Pinpoint the cell where the given text exists, returning its [x, y] midpoint coordinate. 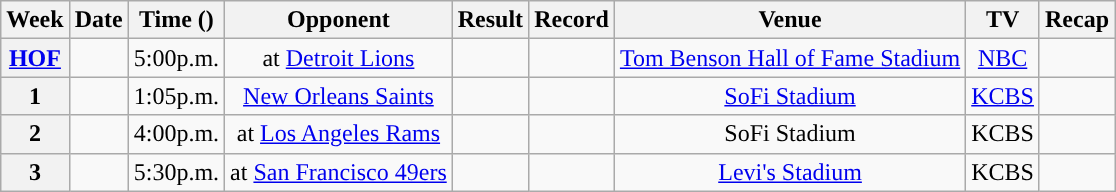
at Detroit Lions [339, 58]
TV [1003, 20]
1:05p.m. [176, 96]
1 [35, 96]
Week [35, 20]
Date [98, 20]
HOF [35, 58]
Result [490, 20]
NBC [1003, 58]
at San Francisco 49ers [339, 172]
5:00p.m. [176, 58]
Venue [790, 20]
5:30p.m. [176, 172]
3 [35, 172]
Opponent [339, 20]
Time () [176, 20]
Tom Benson Hall of Fame Stadium [790, 58]
Recap [1076, 20]
at Los Angeles Rams [339, 134]
4:00p.m. [176, 134]
New Orleans Saints [339, 96]
Record [572, 20]
Levi's Stadium [790, 172]
2 [35, 134]
